Identify which cell holds the provided text, then report its [x, y] central coordinate. 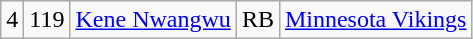
RB [258, 20]
4 [12, 20]
119 [47, 20]
Minnesota Vikings [376, 20]
Kene Nwangwu [153, 20]
